Return the (X, Y) coordinate for the center point of the cell that contains the specified text.  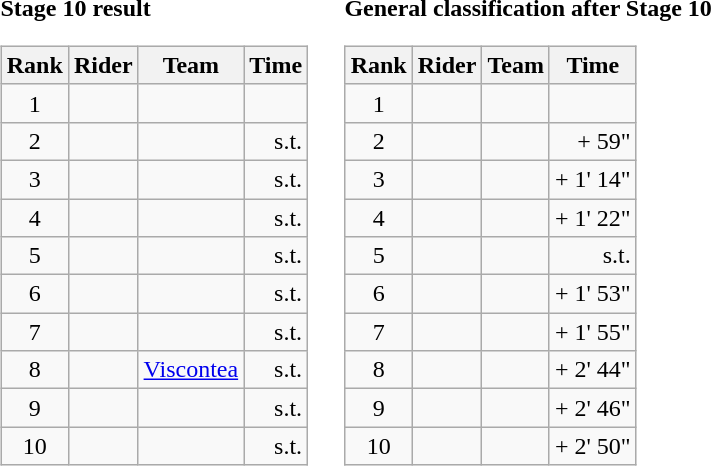
+ 2' 44" (592, 370)
+ 1' 53" (592, 294)
+ 1' 14" (592, 179)
Viscontea (191, 370)
+ 59" (592, 141)
+ 2' 46" (592, 408)
+ 1' 22" (592, 217)
+ 1' 55" (592, 332)
+ 2' 50" (592, 446)
